Pinpoint the cell where the given text exists, returning its (x, y) midpoint coordinate. 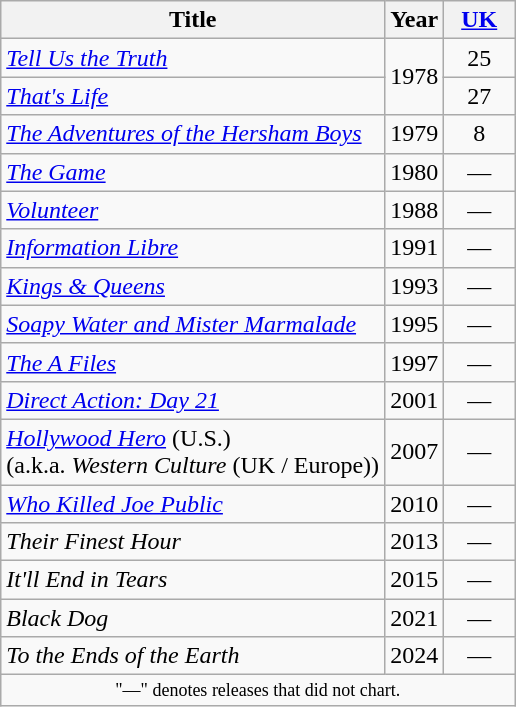
"—" denotes releases that did not chart. (258, 690)
It'll End in Tears (193, 580)
Title (193, 20)
The Game (193, 172)
2001 (414, 400)
Soapy Water and Mister Marmalade (193, 324)
Volunteer (193, 210)
2007 (414, 452)
1995 (414, 324)
25 (480, 58)
Information Libre (193, 248)
Black Dog (193, 618)
Their Finest Hour (193, 542)
Year (414, 20)
That's Life (193, 96)
1980 (414, 172)
1979 (414, 134)
The A Files (193, 362)
8 (480, 134)
2013 (414, 542)
UK (480, 20)
2021 (414, 618)
Tell Us the Truth (193, 58)
1978 (414, 77)
27 (480, 96)
1988 (414, 210)
Hollywood Hero (U.S.)(a.k.a. Western Culture (UK / Europe)) (193, 452)
2010 (414, 503)
1991 (414, 248)
To the Ends of the Earth (193, 656)
1997 (414, 362)
The Adventures of the Hersham Boys (193, 134)
2024 (414, 656)
Who Killed Joe Public (193, 503)
2015 (414, 580)
1993 (414, 286)
Direct Action: Day 21 (193, 400)
Kings & Queens (193, 286)
